Provide the [X, Y] coordinate of the cell's center where the given text is located.  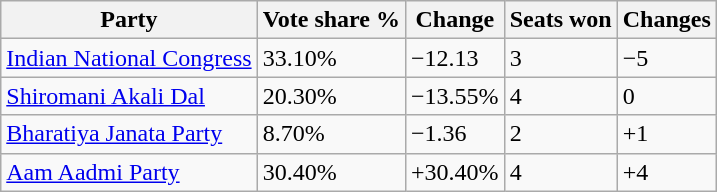
30.40% [331, 172]
0 [666, 96]
Indian National Congress [129, 58]
2 [560, 134]
3 [560, 58]
Changes [666, 20]
Bharatiya Janata Party [129, 134]
+4 [666, 172]
−1.36 [456, 134]
Vote share % [331, 20]
+1 [666, 134]
Change [456, 20]
8.70% [331, 134]
Party [129, 20]
Shiromani Akali Dal [129, 96]
Aam Aadmi Party [129, 172]
−5 [666, 58]
−13.55% [456, 96]
20.30% [331, 96]
−12.13 [456, 58]
Seats won [560, 20]
33.10% [331, 58]
+30.40% [456, 172]
